Return [x, y] of the center of cell containing provided text 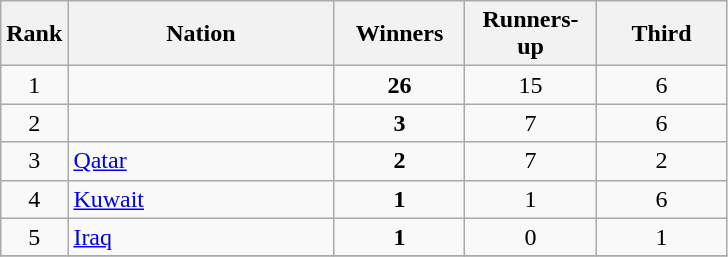
Runners-up [530, 34]
Rank [34, 34]
15 [530, 85]
Nation [201, 34]
Kuwait [201, 199]
Winners [400, 34]
26 [400, 85]
5 [34, 237]
4 [34, 199]
Iraq [201, 237]
0 [530, 237]
Qatar [201, 161]
Third [662, 34]
